Return the (x, y) coordinate for the center point of the cell that contains the specified text.  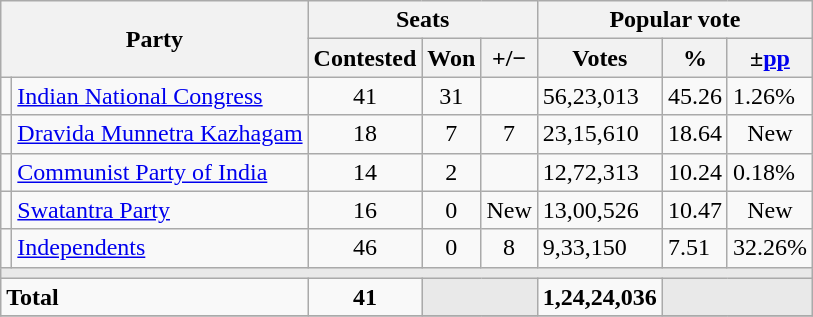
14 (365, 172)
1.26% (770, 96)
Total (154, 297)
10.47 (694, 210)
Swatantra Party (160, 210)
46 (365, 248)
32.26% (770, 248)
13,00,526 (600, 210)
18.64 (694, 134)
Dravida Munnetra Kazhagam (160, 134)
0.18% (770, 172)
45.26 (694, 96)
% (694, 58)
8 (509, 248)
12,72,313 (600, 172)
9,33,150 (600, 248)
56,23,013 (600, 96)
±pp (770, 58)
Party (154, 39)
Seats (422, 20)
7.51 (694, 248)
Contested (365, 58)
1,24,24,036 (600, 297)
Indian National Congress (160, 96)
Votes (600, 58)
Independents (160, 248)
Won (452, 58)
31 (452, 96)
10.24 (694, 172)
2 (452, 172)
18 (365, 134)
Popular vote (674, 20)
23,15,610 (600, 134)
16 (365, 210)
+/− (509, 58)
Communist Party of India (160, 172)
